Return the [x, y] coordinate for the center point of the cell that contains the specified text.  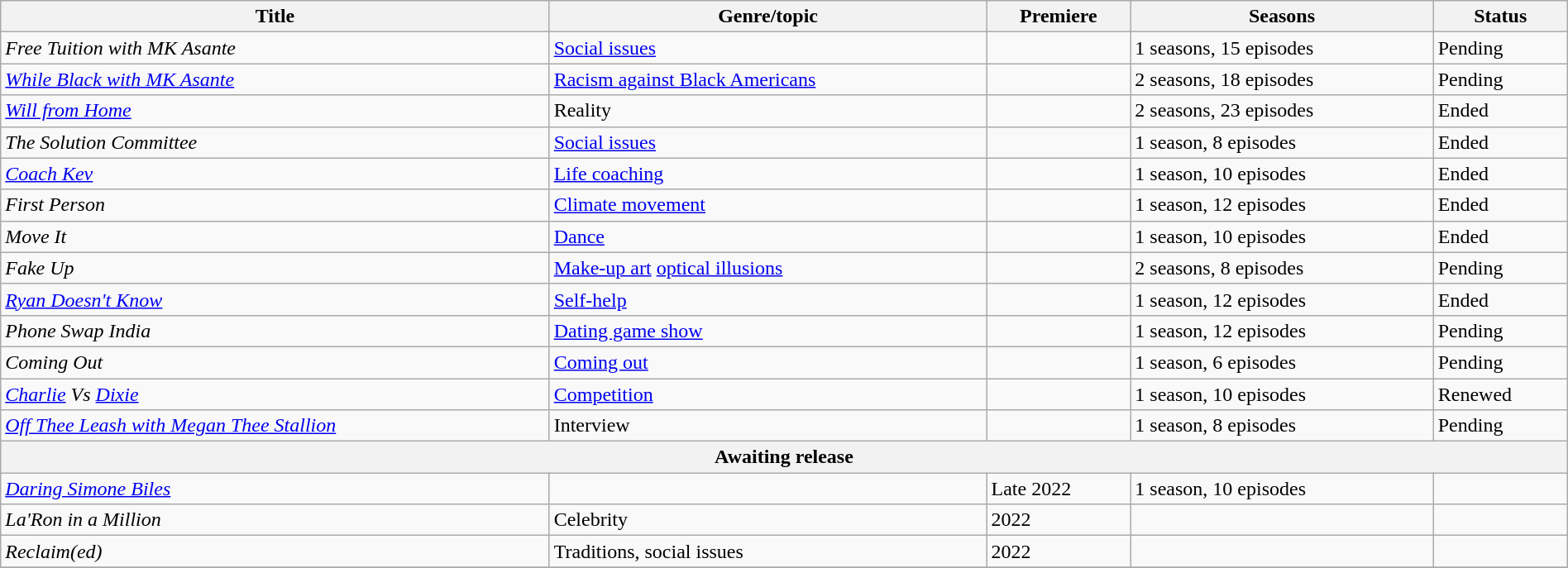
Ryan Doesn't Know [275, 299]
Move It [275, 236]
Dance [767, 236]
Title [275, 17]
Awaiting release [784, 457]
While Black with MK Asante [275, 79]
Racism against Black Americans [767, 79]
Coach Kev [275, 174]
First Person [275, 205]
Phone Swap India [275, 331]
Make-up art optical illusions [767, 268]
Charlie Vs Dixie [275, 394]
Free Tuition with MK Asante [275, 48]
Celebrity [767, 520]
Dating game show [767, 331]
Reality [767, 111]
1 seasons, 15 episodes [1282, 48]
Self-help [767, 299]
2 seasons, 23 episodes [1282, 111]
2 seasons, 18 episodes [1282, 79]
1 season, 6 episodes [1282, 362]
Will from Home [275, 111]
Competition [767, 394]
Daring Simone Biles [275, 489]
Genre/topic [767, 17]
Traditions, social issues [767, 551]
Late 2022 [1059, 489]
Coming out [767, 362]
Renewed [1500, 394]
The Solution Committee [275, 142]
Off Thee Leash with Megan Thee Stallion [275, 426]
Seasons [1282, 17]
Premiere [1059, 17]
La'Ron in a Million [275, 520]
Life coaching [767, 174]
Fake Up [275, 268]
Status [1500, 17]
Reclaim(ed) [275, 551]
Climate movement [767, 205]
2 seasons, 8 episodes [1282, 268]
Coming Out [275, 362]
Interview [767, 426]
